Locate the cell with the specified text and output its (X, Y) center coordinate. 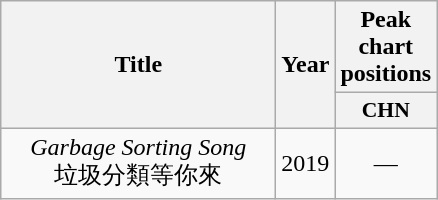
Year (306, 65)
Title (138, 65)
— (386, 163)
2019 (306, 163)
CHN (386, 111)
Garbage Sorting Song 垃圾分類等你來 (138, 163)
Peak chart positions (386, 47)
